Scan for the cell matching the given text and deliver its (x, y) coordinate at center. 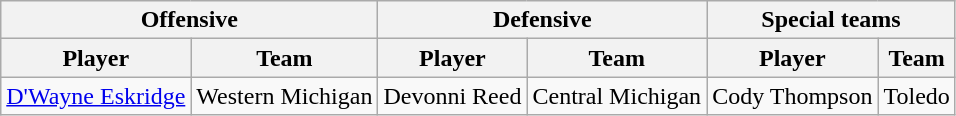
Special teams (832, 20)
D'Wayne Eskridge (96, 96)
Toledo (916, 96)
Defensive (542, 20)
Western Michigan (284, 96)
Devonni Reed (452, 96)
Cody Thompson (792, 96)
Central Michigan (617, 96)
Offensive (190, 20)
